Output the [X, Y] coordinate of the center of the cell containing the given text.  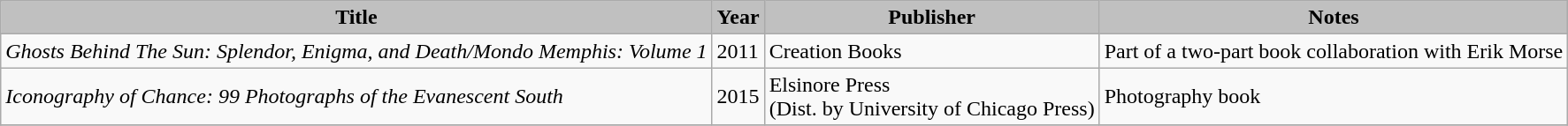
Creation Books [932, 51]
Iconography of Chance: 99 Photographs of the Evanescent South [356, 97]
Photography book [1334, 97]
2015 [738, 97]
Year [738, 18]
Notes [1334, 18]
Elsinore Press(Dist. by University of Chicago Press) [932, 97]
Part of a two-part book collaboration with Erik Morse [1334, 51]
Ghosts Behind The Sun: Splendor, Enigma, and Death/Mondo Memphis: Volume 1 [356, 51]
Title [356, 18]
2011 [738, 51]
Publisher [932, 18]
